Output the (X, Y) coordinate of the center of the cell containing the given text.  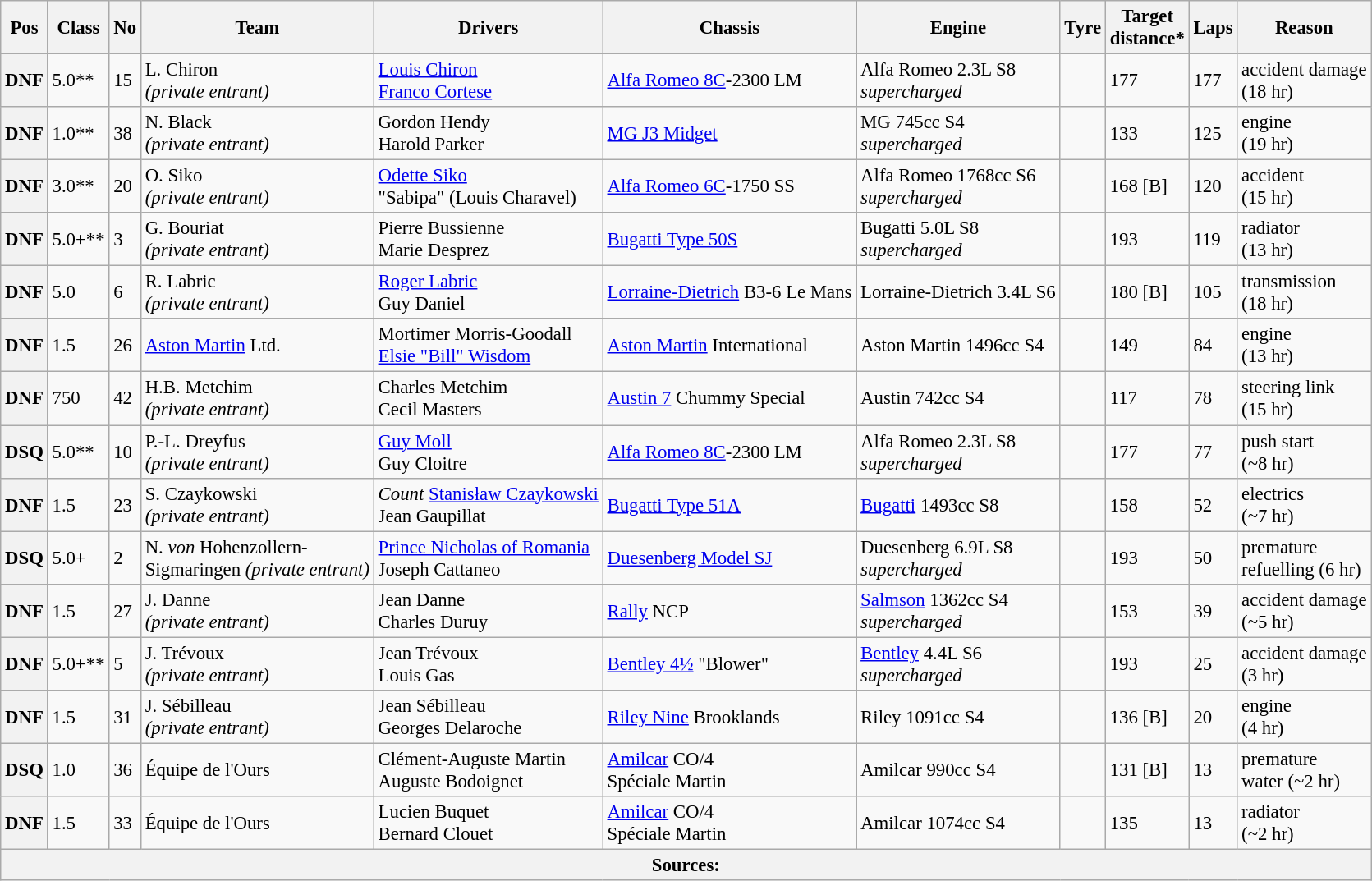
Amilcar 990cc S4 (958, 770)
accident damage (~5 hr) (1304, 611)
50 (1214, 558)
N. Black(private entrant) (257, 133)
33 (125, 823)
153 (1147, 611)
Pos (25, 28)
131 [B] (1147, 770)
25 (1214, 663)
H.B. Metchim(private entrant) (257, 399)
L. Chiron(private entrant) (257, 80)
Bugatti 5.0L S8supercharged (958, 240)
J. Trévoux(private entrant) (257, 663)
Aston Martin International (729, 345)
2 (125, 558)
radiator (~2 hr) (1304, 823)
Chassis (729, 28)
G. Bouriat(private entrant) (257, 240)
push start (~8 hr) (1304, 452)
Louis Chiron Franco Cortese (488, 80)
Gordon Hendy Harold Parker (488, 133)
Salmson 1362cc S4supercharged (958, 611)
Amilcar 1074cc S4 (958, 823)
Austin 7 Chummy Special (729, 399)
Duesenberg Model SJ (729, 558)
5.0+ (79, 558)
10 (125, 452)
36 (125, 770)
78 (1214, 399)
133 (1147, 133)
135 (1147, 823)
Drivers (488, 28)
119 (1214, 240)
750 (79, 399)
Pierre Bussienne Marie Desprez (488, 240)
Lorraine-Dietrich 3.4L S6 (958, 292)
Rally NCP (729, 611)
Engine (958, 28)
radiator (13 hr) (1304, 240)
Count Stanisław Czaykowski Jean Gaupillat (488, 504)
Guy Moll Guy Cloitre (488, 452)
N. von Hohenzollern-Sigmaringen (private entrant) (257, 558)
accident damage (18 hr) (1304, 80)
Targetdistance* (1147, 28)
O. Siko(private entrant) (257, 187)
engine (19 hr) (1304, 133)
3 (125, 240)
23 (125, 504)
Jean Trévoux Louis Gas (488, 663)
Sources: (686, 865)
Alfa Romeo 6C-1750 SS (729, 187)
engine (13 hr) (1304, 345)
Bugatti Type 50S (729, 240)
prematurerefuelling (6 hr) (1304, 558)
31 (125, 718)
38 (125, 133)
149 (1147, 345)
39 (1214, 611)
120 (1214, 187)
1.0 (79, 770)
42 (125, 399)
Riley 1091cc S4 (958, 718)
77 (1214, 452)
125 (1214, 133)
Bugatti Type 51A (729, 504)
105 (1214, 292)
117 (1147, 399)
84 (1214, 345)
15 (125, 80)
steering link(15 hr) (1304, 399)
Reason (1304, 28)
Aston Martin Ltd. (257, 345)
27 (125, 611)
transmission (18 hr) (1304, 292)
Charles Metchim Cecil Masters (488, 399)
J. Sébilleau(private entrant) (257, 718)
J. Danne(private entrant) (257, 611)
Mortimer Morris-Goodall Elsie "Bill" Wisdom (488, 345)
Bentley 4.4L S6 supercharged (958, 663)
prematurewater (~2 hr) (1304, 770)
Prince Nicholas of Romania Joseph Cattaneo (488, 558)
R. Labric(private entrant) (257, 292)
Austin 742cc S4 (958, 399)
Jean Sébilleau Georges Delaroche (488, 718)
6 (125, 292)
electrics (~7 hr) (1304, 504)
Team (257, 28)
Odette Siko "Sabipa" (Louis Charavel) (488, 187)
P.-L. Dreyfus(private entrant) (257, 452)
No (125, 28)
136 [B] (1147, 718)
Bentley 4½ "Blower" (729, 663)
26 (125, 345)
Tyre (1082, 28)
Bugatti 1493cc S8 (958, 504)
Aston Martin 1496cc S4 (958, 345)
accident damage (3 hr) (1304, 663)
Lorraine-Dietrich B3-6 Le Mans (729, 292)
Alfa Romeo 1768cc S6supercharged (958, 187)
Lucien Buquet Bernard Clouet (488, 823)
S. Czaykowski(private entrant) (257, 504)
Duesenberg 6.9L S8supercharged (958, 558)
158 (1147, 504)
3.0** (79, 187)
5 (125, 663)
MG 745cc S4supercharged (958, 133)
Class (79, 28)
accident (15 hr) (1304, 187)
Clément-Auguste Martin Auguste Bodoignet (488, 770)
5.0 (79, 292)
engine (4 hr) (1304, 718)
Riley Nine Brooklands (729, 718)
Jean Danne Charles Duruy (488, 611)
Laps (1214, 28)
MG J3 Midget (729, 133)
52 (1214, 504)
Roger Labric Guy Daniel (488, 292)
1.0** (79, 133)
180 [B] (1147, 292)
168 [B] (1147, 187)
